Search for the cell housing the specified text and yield its (x, y) center coordinate. 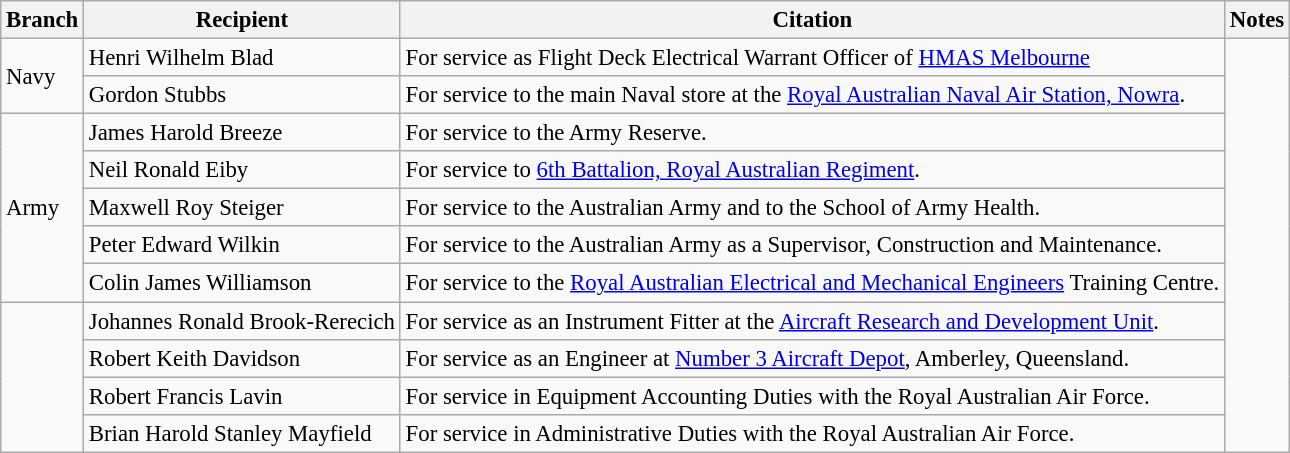
Henri Wilhelm Blad (242, 58)
For service in Administrative Duties with the Royal Australian Air Force. (812, 433)
For service to 6th Battalion, Royal Australian Regiment. (812, 170)
Citation (812, 20)
Army (42, 208)
For service as Flight Deck Electrical Warrant Officer of HMAS Melbourne (812, 58)
Notes (1258, 20)
Recipient (242, 20)
For service as an Instrument Fitter at the Aircraft Research and Development Unit. (812, 321)
For service to the Army Reserve. (812, 133)
Colin James Williamson (242, 283)
Gordon Stubbs (242, 95)
Maxwell Roy Steiger (242, 208)
Neil Ronald Eiby (242, 170)
Robert Francis Lavin (242, 396)
For service to the Australian Army as a Supervisor, Construction and Maintenance. (812, 245)
For service to the Australian Army and to the School of Army Health. (812, 208)
Johannes Ronald Brook-Rerecich (242, 321)
Branch (42, 20)
For service as an Engineer at Number 3 Aircraft Depot, Amberley, Queensland. (812, 358)
For service to the Royal Australian Electrical and Mechanical Engineers Training Centre. (812, 283)
Robert Keith Davidson (242, 358)
Navy (42, 76)
For service in Equipment Accounting Duties with the Royal Australian Air Force. (812, 396)
Peter Edward Wilkin (242, 245)
James Harold Breeze (242, 133)
For service to the main Naval store at the Royal Australian Naval Air Station, Nowra. (812, 95)
Brian Harold Stanley Mayfield (242, 433)
